From the cell containing the given text, extract its center point as [x, y] coordinate. 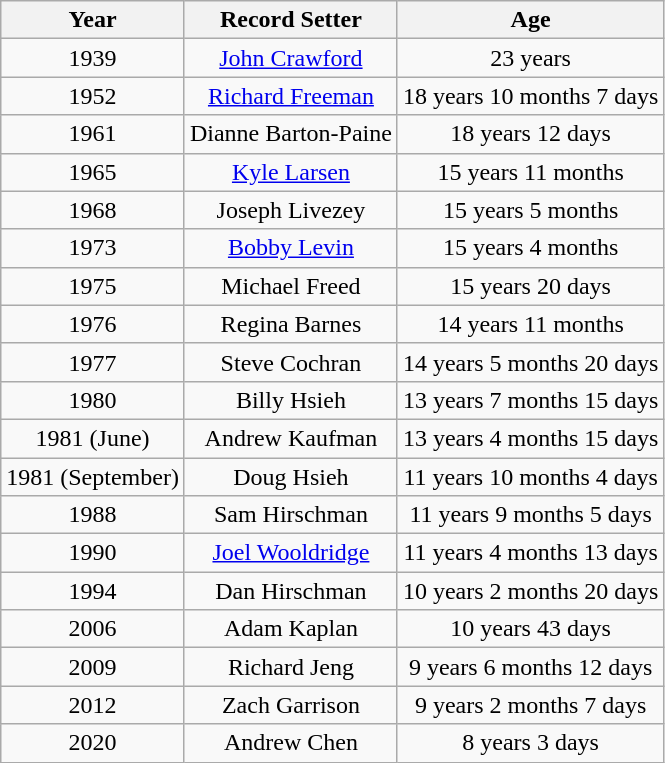
1952 [93, 96]
John Crawford [290, 58]
Doug Hsieh [290, 477]
Sam Hirschman [290, 515]
Joseph Livezey [290, 210]
1981 (September) [93, 477]
Year [93, 20]
2012 [93, 705]
Joel Wooldridge [290, 553]
15 years 5 months [530, 210]
15 years 4 months [530, 248]
Andrew Chen [290, 743]
1965 [93, 172]
9 years 6 months 12 days [530, 667]
13 years 7 months 15 days [530, 400]
15 years 11 months [530, 172]
2006 [93, 629]
1975 [93, 286]
Record Setter [290, 20]
Age [530, 20]
9 years 2 months 7 days [530, 705]
10 years 2 months 20 days [530, 591]
1994 [93, 591]
Steve Cochran [290, 362]
1988 [93, 515]
1961 [93, 134]
14 years 11 months [530, 324]
23 years [530, 58]
Dan Hirschman [290, 591]
1968 [93, 210]
1973 [93, 248]
Richard Jeng [290, 667]
14 years 5 months 20 days [530, 362]
15 years 20 days [530, 286]
1976 [93, 324]
13 years 4 months 15 days [530, 438]
Zach Garrison [290, 705]
1977 [93, 362]
Kyle Larsen [290, 172]
Dianne Barton-Paine [290, 134]
11 years 4 months 13 days [530, 553]
10 years 43 days [530, 629]
Michael Freed [290, 286]
8 years 3 days [530, 743]
2009 [93, 667]
1990 [93, 553]
Regina Barnes [290, 324]
Billy Hsieh [290, 400]
18 years 12 days [530, 134]
Bobby Levin [290, 248]
1980 [93, 400]
Adam Kaplan [290, 629]
11 years 10 months 4 days [530, 477]
1939 [93, 58]
Richard Freeman [290, 96]
2020 [93, 743]
1981 (June) [93, 438]
Andrew Kaufman [290, 438]
18 years 10 months 7 days [530, 96]
11 years 9 months 5 days [530, 515]
